Locate the cell with the specified text and output its (X, Y) center coordinate. 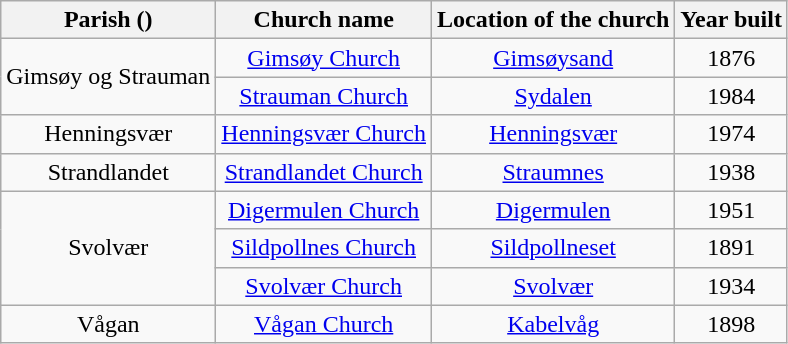
Digermulen Church (324, 210)
1934 (732, 286)
Strauman Church (324, 96)
1898 (732, 324)
Location of the church (554, 20)
Straumnes (554, 172)
1891 (732, 248)
1876 (732, 58)
Gimsøy Church (324, 58)
Henningsvær Church (324, 134)
1951 (732, 210)
Kabelvåg (554, 324)
Sildpollneset (554, 248)
Strandlandet (108, 172)
Gimsøysand (554, 58)
Vågan (108, 324)
Year built (732, 20)
Svolvær Church (324, 286)
1984 (732, 96)
Sildpollnes Church (324, 248)
Gimsøy og Strauman (108, 77)
Parish () (108, 20)
1974 (732, 134)
Sydalen (554, 96)
Strandlandet Church (324, 172)
Digermulen (554, 210)
1938 (732, 172)
Vågan Church (324, 324)
Church name (324, 20)
